Capture the cell that displays the provided text and extract its [x, y] central coordinate. 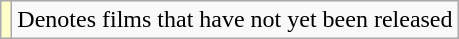
Denotes films that have not yet been released [235, 20]
